Search for the cell housing the specified text and yield its [x, y] center coordinate. 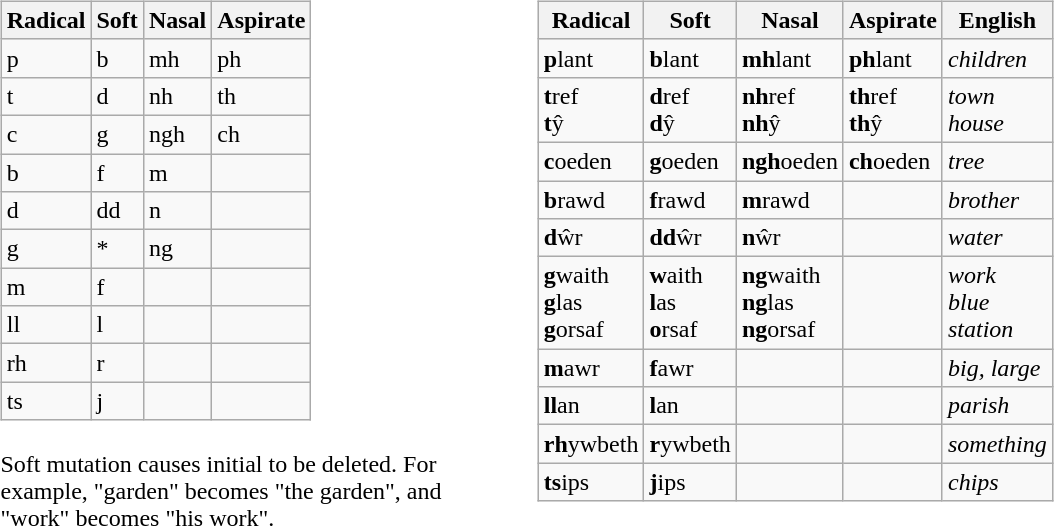
choeden [892, 161]
ph [262, 58]
chips [997, 482]
c [46, 134]
tref tŷ [591, 110]
something [997, 444]
j [117, 401]
dŵr [591, 238]
llan [591, 406]
children [997, 58]
mrawd [790, 199]
l [117, 325]
ngwaith nglas ngorsaf [790, 303]
plant [591, 58]
* [117, 249]
ngh [177, 134]
blant [690, 58]
r [117, 363]
rhywbeth [591, 444]
ts [46, 401]
coeden [591, 161]
rywbeth [690, 444]
goeden [690, 161]
brawd [591, 199]
mawr [591, 368]
fawr [690, 368]
phlant [892, 58]
mhlant [790, 58]
ddŵr [690, 238]
nhref nhŷ [790, 110]
nh [177, 96]
th [262, 96]
dd [117, 211]
jips [690, 482]
t [46, 96]
parish [997, 406]
townhouse [997, 110]
ng [177, 249]
dref dŷ [690, 110]
rh [46, 363]
brother [997, 199]
workbluestation [997, 303]
lan [690, 406]
gwaith glas gorsaf [591, 303]
tree [997, 161]
waith las orsaf [690, 303]
nŵr [790, 238]
water [997, 238]
ch [262, 134]
tsips [591, 482]
English [997, 20]
p [46, 58]
nghoeden [790, 161]
frawd [690, 199]
n [177, 211]
mh [177, 58]
big, large [997, 368]
ll [46, 325]
thref thŷ [892, 110]
